From the cell containing the given text, extract its center point as [x, y] coordinate. 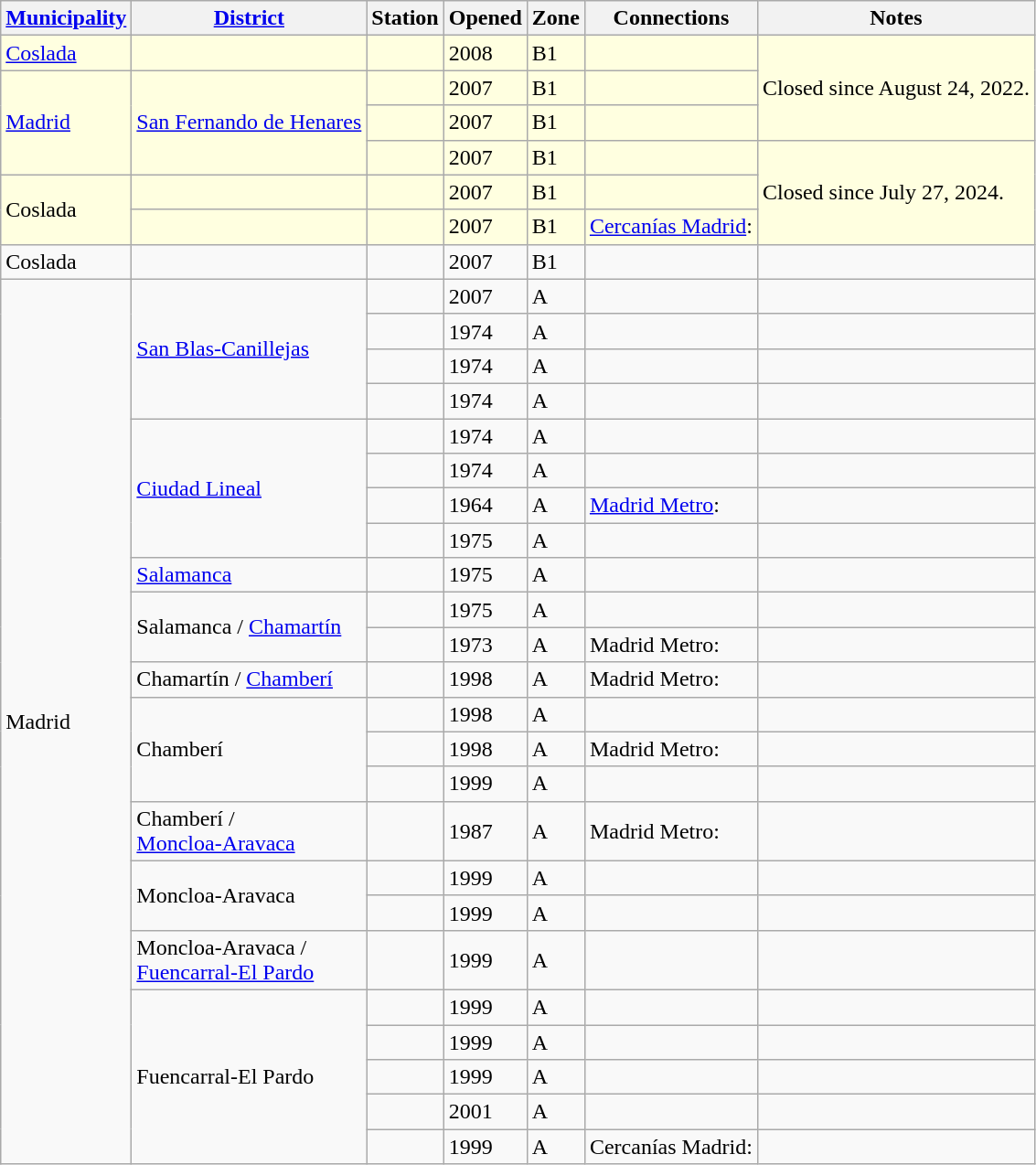
1987 [485, 830]
Chamberí [249, 749]
Chamberí /Moncloa-Aravaca [249, 830]
Fuencarral-El Pardo [249, 1076]
1964 [485, 506]
Chamartín / Chamberí [249, 679]
District [249, 18]
Salamanca [249, 575]
1973 [485, 645]
Closed since July 27, 2024. [896, 192]
Opened [485, 18]
2001 [485, 1112]
2008 [485, 53]
Salamanca / Chamartín [249, 627]
Ciudad Lineal [249, 488]
Zone [556, 18]
San Fernando de Henares [249, 123]
Station [405, 18]
Notes [896, 18]
Moncloa-Aravaca /Fuencarral-El Pardo [249, 960]
Closed since August 24, 2022. [896, 88]
Moncloa-Aravaca [249, 895]
Connections [671, 18]
Municipality [66, 18]
San Blas-Canillejas [249, 348]
